Determine the (X, Y) coordinate at the center of the cell enclosing the given text.  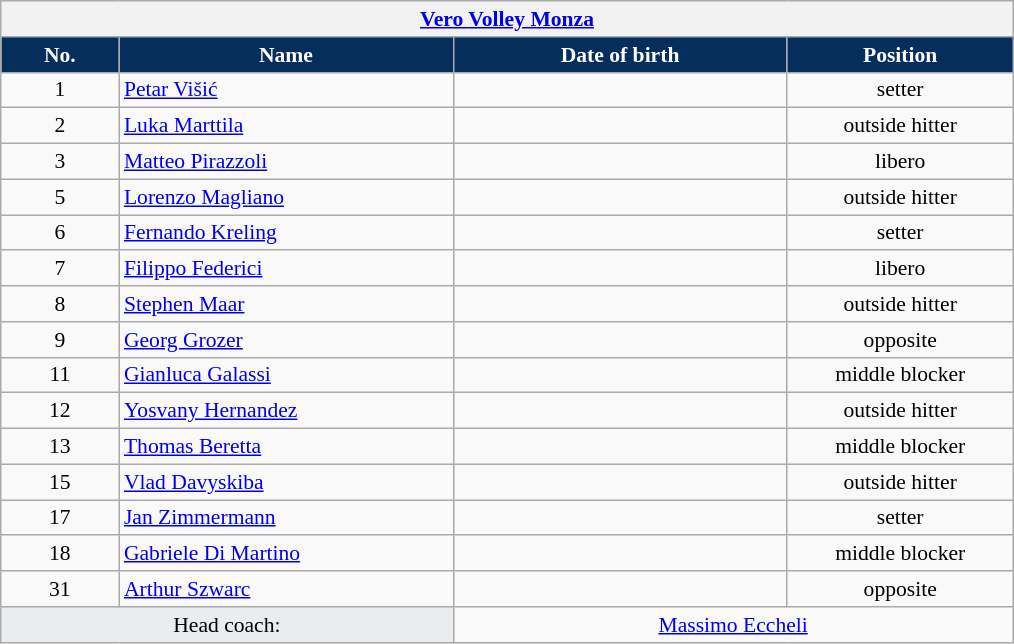
No. (60, 55)
Matteo Pirazzoli (286, 162)
Arthur Szwarc (286, 589)
Name (286, 55)
17 (60, 518)
Petar Višić (286, 90)
Date of birth (620, 55)
Filippo Federici (286, 269)
1 (60, 90)
Yosvany Hernandez (286, 411)
8 (60, 304)
12 (60, 411)
Head coach: (227, 625)
3 (60, 162)
Gianluca Galassi (286, 375)
7 (60, 269)
11 (60, 375)
Stephen Maar (286, 304)
9 (60, 340)
18 (60, 554)
6 (60, 233)
Thomas Beretta (286, 447)
Gabriele Di Martino (286, 554)
Massimo Eccheli (733, 625)
13 (60, 447)
5 (60, 197)
15 (60, 482)
Position (900, 55)
Vero Volley Monza (507, 19)
2 (60, 126)
Jan Zimmermann (286, 518)
31 (60, 589)
Lorenzo Magliano (286, 197)
Luka Marttila (286, 126)
Vlad Davyskiba (286, 482)
Georg Grozer (286, 340)
Fernando Kreling (286, 233)
